Scan for the cell matching the given text and deliver its [x, y] coordinate at center. 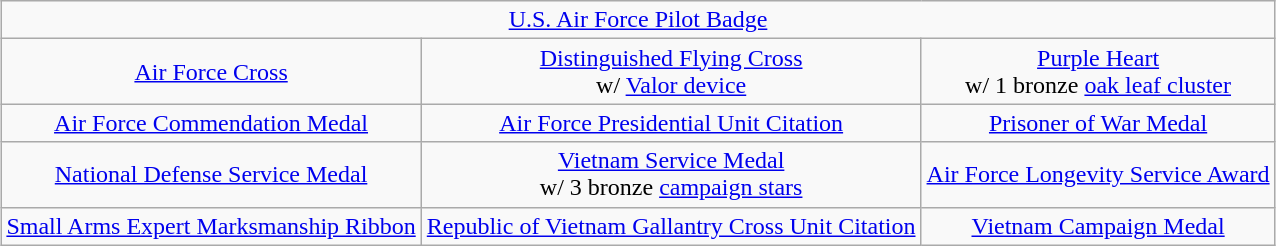
Small Arms Expert Marksmanship Ribbon [211, 226]
Vietnam Campaign Medal [1098, 226]
Prisoner of War Medal [1098, 123]
Vietnam Service Medalw/ 3 bronze campaign stars [671, 174]
Air Force Presidential Unit Citation [671, 123]
Air Force Cross [211, 72]
Purple Heartw/ 1 bronze oak leaf cluster [1098, 72]
National Defense Service Medal [211, 174]
Air Force Commendation Medal [211, 123]
Republic of Vietnam Gallantry Cross Unit Citation [671, 226]
U.S. Air Force Pilot Badge [638, 20]
Air Force Longevity Service Award [1098, 174]
Distinguished Flying Crossw/ Valor device [671, 72]
